Output the (X, Y) coordinate of the center of the cell containing the given text.  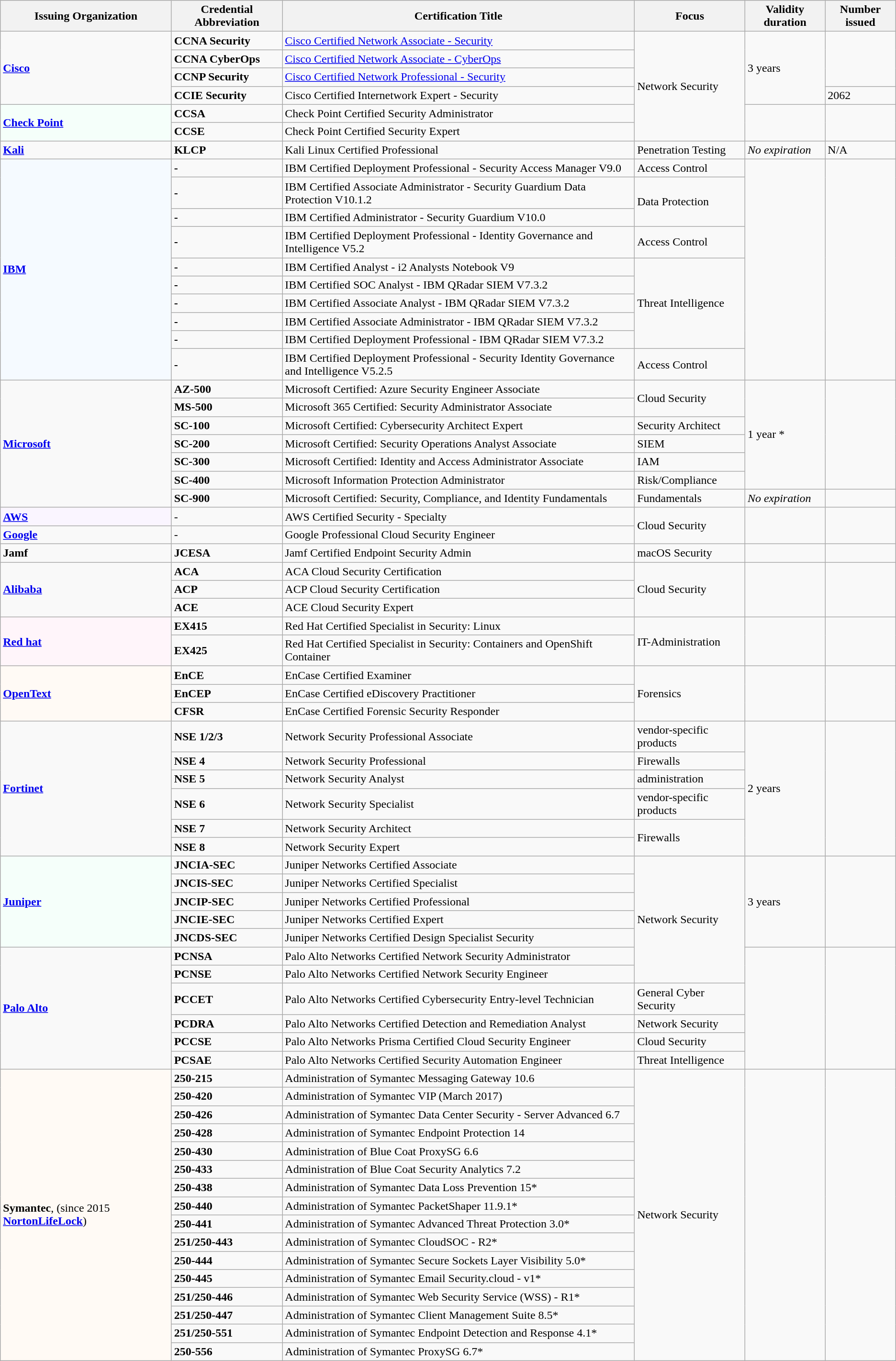
Administration of Symantec PacketShaper 11.9.1* (459, 1205)
PCNSE (227, 974)
IBM Certified Associate Administrator - Security Guardium Data Protection V10.1.2 (459, 192)
JNCIS-SEC (227, 883)
Network Security Architect (459, 828)
AZ-500 (227, 389)
JNCIP-SEC (227, 901)
Focus (690, 16)
Palo Alto (86, 1008)
2062 (861, 95)
Microsoft Information Protection Administrator (459, 480)
SC-400 (227, 480)
JNCDS-SEC (227, 938)
AWS Certified Security - Specialty (459, 516)
Microsoft Certified: Cybersecurity Architect Expert (459, 425)
EnCE (227, 675)
EnCase Certified eDiscovery Practitioner (459, 693)
250-430 (227, 1151)
Microsoft (86, 444)
NSE 5 (227, 779)
SC-200 (227, 444)
Juniper Networks Certified Expert (459, 920)
250-556 (227, 1351)
EX425 (227, 651)
IAM (690, 462)
250-433 (227, 1169)
Cisco Certified Network Professional - Security (459, 77)
250-445 (227, 1279)
CCNP Security (227, 77)
Network Security Professional Associate (459, 736)
2 years (785, 788)
Kali Linux Certified Professional (459, 150)
Palo Alto Networks Certified Network Security Administrator (459, 956)
Google Professional Cloud Security Engineer (459, 535)
Kali (86, 150)
Data Protection (690, 202)
Cisco Certified Internetwork Expert - Security (459, 95)
AWS (86, 516)
KLCP (227, 150)
IBM Certified SOC Analyst - IBM QRadar SIEM V7.3.2 (459, 285)
250-438 (227, 1187)
Red Hat Certified Specialist in Security: Containers and OpenShift Container (459, 651)
IBM Certified Associate Administrator - IBM QRadar SIEM V7.3.2 (459, 322)
Administration of Symantec Secure Sockets Layer Visibility 5.0* (459, 1261)
251/250-446 (227, 1297)
ACP Cloud Security Certification (459, 590)
EX415 (227, 626)
IBM Certified Deployment Professional - Identity Governance and Intelligence V5.2 (459, 242)
Validity duration (785, 16)
Cisco Certified Network Associate - Security (459, 41)
Administration of Symantec Email Security.cloud - v1* (459, 1279)
Juniper Networks Certified Professional (459, 901)
CCNA Security (227, 41)
PCCSE (227, 1042)
Cisco (86, 68)
Juniper Networks Certified Design Specialist Security (459, 938)
Jamf (86, 553)
N/A (861, 150)
SIEM (690, 444)
NSE 8 (227, 847)
ACP (227, 590)
Symantec, (since 2015 NortonLifeLock) (86, 1215)
Credential Abbreviation (227, 16)
EnCase Certified Examiner (459, 675)
Microsoft Certified: Azure Security Engineer Associate (459, 389)
Administration of Symantec ProxySG 6.7* (459, 1351)
Forensics (690, 693)
Penetration Testing (690, 150)
Network Security Expert (459, 847)
Administration of Symantec Advanced Threat Protection 3.0* (459, 1224)
250-420 (227, 1096)
Palo Alto Networks Certified Security Automation Engineer (459, 1060)
Administration of Symantec Messaging Gateway 10.6 (459, 1078)
IBM Certified Deployment Professional - Security Identity Governance and Intelligence V5.2.5 (459, 365)
Administration of Blue Coat ProxySG 6.6 (459, 1151)
IBM Certified Deployment Professional - IBM QRadar SIEM V7.3.2 (459, 340)
Risk/Compliance (690, 480)
IBM Certified Deployment Professional - Security Access Manager V9.0 (459, 168)
Palo Alto Networks Certified Detection and Remediation Analyst (459, 1024)
OpenText (86, 693)
JNCIA-SEC (227, 865)
ACE Cloud Security Expert (459, 608)
Network Security Specialist (459, 804)
Fortinet (86, 788)
Administration of Symantec Data Center Security - Server Advanced 6.7 (459, 1115)
251/250-443 (227, 1242)
ACA (227, 571)
Issuing Organization (86, 16)
IBM Certified Administrator - Security Guardium V10.0 (459, 217)
Red Hat Certified Specialist in Security: Linux (459, 626)
NSE 1/2/3 (227, 736)
Palo Alto Networks Prisma Certified Cloud Security Engineer (459, 1042)
NSE 4 (227, 761)
Microsoft 365 Certified: Security Administrator Associate (459, 407)
IBM Certified Analyst - i2 Analysts Notebook V9 (459, 267)
EnCEP (227, 693)
IBM (86, 269)
PCCET (227, 999)
PCDRA (227, 1024)
Cisco Certified Network Associate - CyberOps (459, 59)
IT-Administration (690, 641)
EnCase Certified Forensic Security Responder (459, 712)
PCSAE (227, 1060)
NSE 6 (227, 804)
Number issued (861, 16)
SC-100 (227, 425)
Jamf Certified Endpoint Security Admin (459, 553)
250-441 (227, 1224)
ACA Cloud Security Certification (459, 571)
Alibaba (86, 589)
Check Point Certified Security Expert (459, 132)
macOS Security (690, 553)
SC-300 (227, 462)
250-440 (227, 1205)
Network Security Analyst (459, 779)
CCIE Security (227, 95)
Google (86, 535)
Administration of Symantec CloudSOC - R2* (459, 1242)
Fundamentals (690, 498)
Administration of Symantec Data Loss Prevention 15* (459, 1187)
Palo Alto Networks Certified Cybersecurity Entry-level Technician (459, 999)
JCESA (227, 553)
SC-900 (227, 498)
Network Security Professional (459, 761)
IBM Certified Associate Analyst - IBM QRadar SIEM V7.3.2 (459, 303)
ACE (227, 608)
Check Point Certified Security Administrator (459, 113)
PCNSA (227, 956)
MS-500 (227, 407)
CCSA (227, 113)
Administration of Symantec Endpoint Detection and Response 4.1* (459, 1333)
NSE 7 (227, 828)
1 year * (785, 435)
Administration of Symantec Web Security Service (WSS) - R1* (459, 1297)
Administration of Symantec VIP (March 2017) (459, 1096)
251/250-551 (227, 1333)
Administration of Blue Coat Security Analytics 7.2 (459, 1169)
Microsoft Certified: Identity and Access Administrator Associate (459, 462)
Juniper Networks Certified Associate (459, 865)
250-428 (227, 1133)
250-444 (227, 1261)
Administration of Symantec Endpoint Protection 14 (459, 1133)
CFSR (227, 712)
Security Architect (690, 425)
CCSE (227, 132)
Juniper Networks Certified Specialist (459, 883)
250-215 (227, 1078)
Palo Alto Networks Certified Network Security Engineer (459, 974)
JNCIE-SEC (227, 920)
Red hat (86, 641)
Juniper (86, 901)
Certification Title (459, 16)
CCNA CyberOps (227, 59)
Microsoft Certified: Security, Compliance, and Identity Fundamentals (459, 498)
Check Point (86, 123)
administration (690, 779)
Microsoft Certified: Security Operations Analyst Associate (459, 444)
250-426 (227, 1115)
Administration of Symantec Client Management Suite 8.5* (459, 1315)
General Cyber Security (690, 999)
251/250-447 (227, 1315)
